Find where the given text appears and provide that cell's center as (X, Y) coordinate. 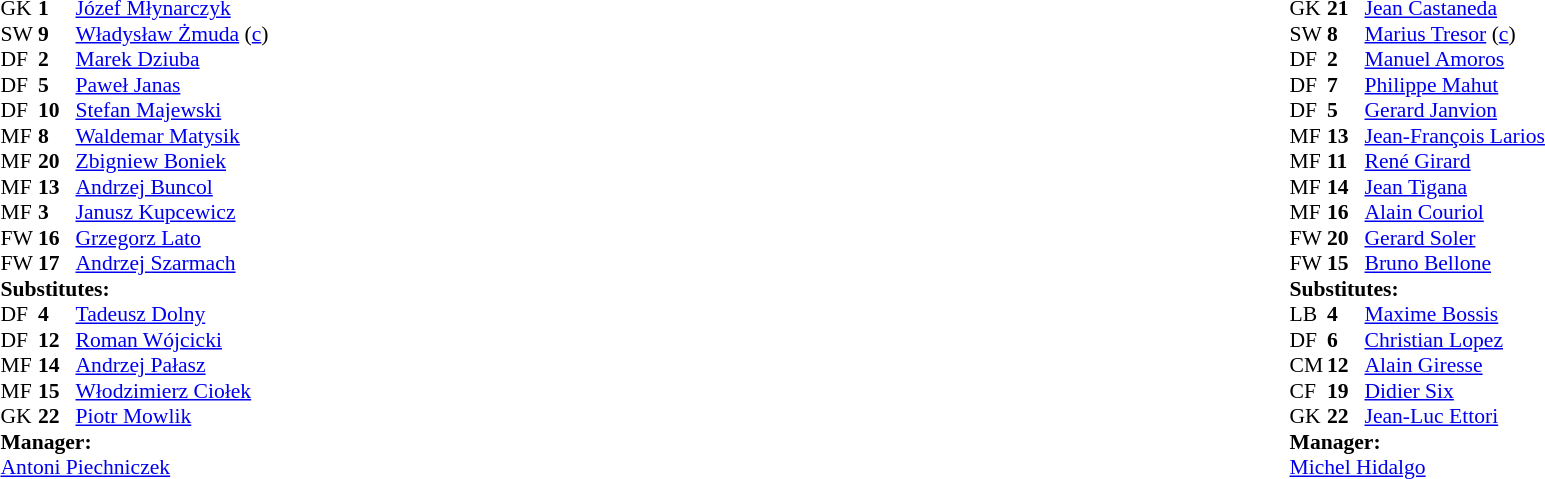
6 (1346, 340)
7 (1346, 85)
Gerard Soler (1455, 238)
Zbigniew Boniek (172, 161)
19 (1346, 391)
11 (1346, 161)
René Girard (1455, 161)
Piotr Mowlik (172, 417)
Bruno Bellone (1455, 263)
CF (1309, 391)
Marius Tresor (c) (1455, 34)
3 (57, 213)
Maxime Bossis (1455, 315)
Waldemar Matysik (172, 136)
17 (57, 263)
Andrzej Szarmach (172, 263)
Jean Tigana (1455, 187)
Władysław Żmuda (c) (172, 34)
Alain Couriol (1455, 213)
Grzegorz Lato (172, 238)
Jean-François Larios (1455, 136)
LB (1309, 315)
Janusz Kupcewicz (172, 213)
10 (57, 111)
Christian Lopez (1455, 340)
Włodzimierz Ciołek (172, 391)
9 (57, 34)
Alain Giresse (1455, 365)
CM (1309, 365)
Andrzej Pałasz (172, 365)
Tadeusz Dolny (172, 315)
Philippe Mahut (1455, 85)
Didier Six (1455, 391)
Andrzej Buncol (172, 187)
Roman Wójcicki (172, 340)
Gerard Janvion (1455, 111)
Marek Dziuba (172, 59)
Jean-Luc Ettori (1455, 417)
Stefan Majewski (172, 111)
Paweł Janas (172, 85)
Manuel Amoros (1455, 59)
